Extract the (x, y) coordinate from the center of the cell holding the provided text.  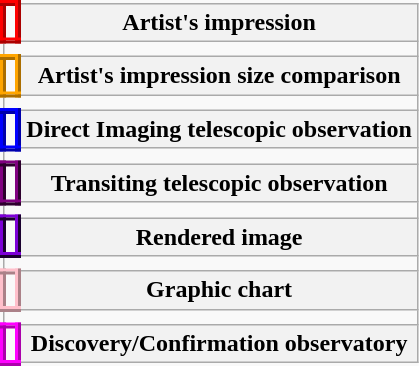
Discovery/Confirmation observatory (218, 344)
Artist's impression size comparison (218, 76)
Artist's impression (218, 22)
Direct Imaging telescopic observation (218, 129)
Transiting telescopic observation (218, 183)
Graphic chart (218, 290)
Rendered image (218, 237)
